Pinpoint the cell where the given text exists, returning its (x, y) midpoint coordinate. 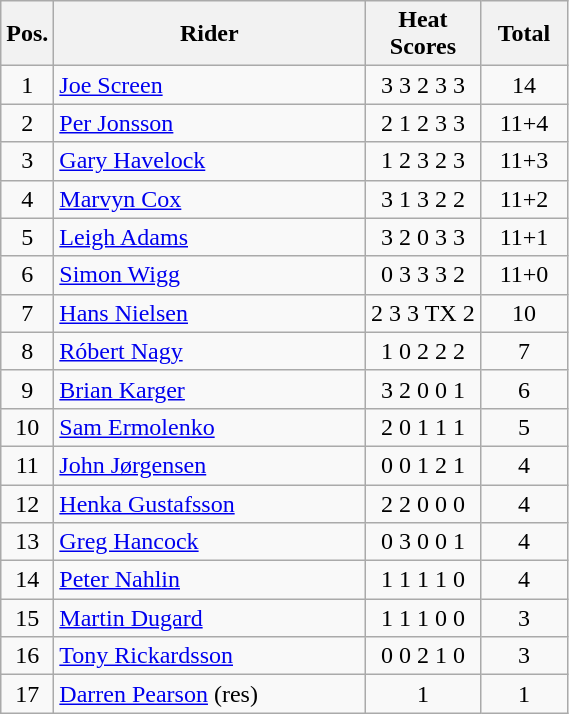
Joe Screen (210, 85)
Brian Karger (210, 389)
8 (28, 351)
11+2 (524, 199)
2 1 2 3 3 (423, 123)
3 2 0 0 1 (423, 389)
17 (28, 694)
13 (28, 542)
0 3 3 3 2 (423, 275)
Sam Ermolenko (210, 427)
Róbert Nagy (210, 351)
11+4 (524, 123)
Marvyn Cox (210, 199)
Tony Rickardsson (210, 656)
Henka Gustafsson (210, 503)
Total (524, 34)
1 2 3 2 3 (423, 161)
2 (28, 123)
9 (28, 389)
0 3 0 0 1 (423, 542)
11 (28, 465)
2 3 3 TX 2 (423, 313)
16 (28, 656)
1 1 1 0 0 (423, 618)
3 2 0 3 3 (423, 237)
John Jørgensen (210, 465)
11+3 (524, 161)
12 (28, 503)
0 0 1 2 1 (423, 465)
Martin Dugard (210, 618)
Pos. (28, 34)
Hans Nielsen (210, 313)
2 0 1 1 1 (423, 427)
Gary Havelock (210, 161)
Peter Nahlin (210, 580)
3 3 2 3 3 (423, 85)
Darren Pearson (res) (210, 694)
1 1 1 1 0 (423, 580)
Leigh Adams (210, 237)
11+1 (524, 237)
Simon Wigg (210, 275)
11+0 (524, 275)
Rider (210, 34)
3 1 3 2 2 (423, 199)
Heat Scores (423, 34)
Per Jonsson (210, 123)
0 0 2 1 0 (423, 656)
2 2 0 0 0 (423, 503)
1 0 2 2 2 (423, 351)
15 (28, 618)
Greg Hancock (210, 542)
